Pinpoint the cell where the given text exists, returning its (x, y) midpoint coordinate. 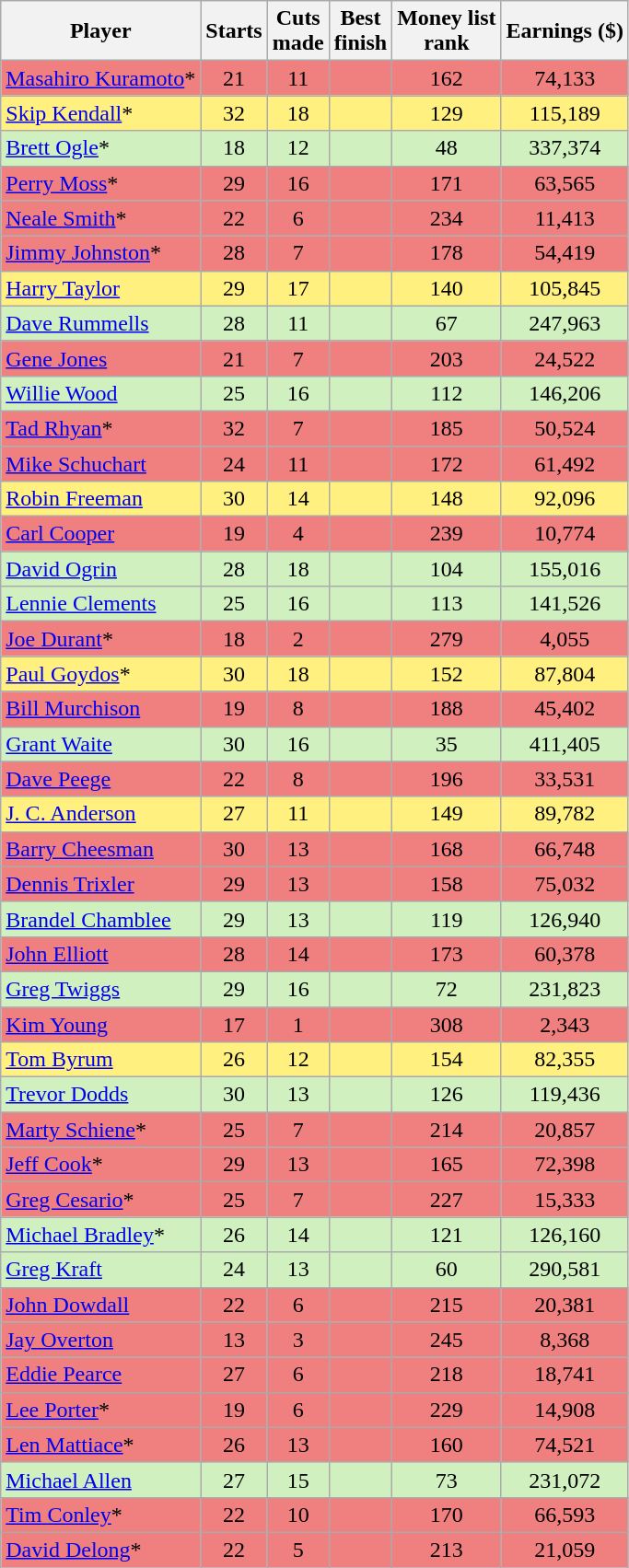
247,963 (565, 323)
Earnings ($) (565, 31)
72,398 (565, 1165)
170 (447, 1515)
218 (447, 1375)
231,072 (565, 1480)
Jeff Cook* (101, 1165)
60,378 (565, 954)
229 (447, 1410)
154 (447, 1060)
8,368 (565, 1340)
Tom Byrum (101, 1060)
Bestfinish (360, 31)
14,908 (565, 1410)
5 (298, 1550)
171 (447, 183)
21,059 (565, 1550)
Marty Schiene* (101, 1130)
Neale Smith* (101, 218)
Masahiro Kuramoto* (101, 78)
74,521 (565, 1445)
140 (447, 288)
Barry Cheesman (101, 849)
149 (447, 814)
119 (447, 919)
126,160 (565, 1235)
Tad Rhyan* (101, 428)
15 (298, 1480)
Starts (234, 31)
231,823 (565, 989)
Jay Overton (101, 1340)
Money listrank (447, 31)
David Delong* (101, 1550)
Greg Kraft (101, 1270)
3 (298, 1340)
214 (447, 1130)
172 (447, 463)
Dave Peege (101, 779)
279 (447, 639)
165 (447, 1165)
121 (447, 1235)
2 (298, 639)
239 (447, 534)
67 (447, 323)
60 (447, 1270)
15,333 (565, 1200)
104 (447, 569)
105,845 (565, 288)
20,381 (565, 1305)
Greg Cesario* (101, 1200)
126 (447, 1095)
35 (447, 744)
John Elliott (101, 954)
Perry Moss* (101, 183)
72 (447, 989)
234 (447, 218)
2,343 (565, 1025)
Mike Schuchart (101, 463)
290,581 (565, 1270)
10,774 (565, 534)
Bill Murchison (101, 709)
David Ogrin (101, 569)
Gene Jones (101, 358)
148 (447, 499)
Willie Wood (101, 393)
66,748 (565, 849)
160 (447, 1445)
Paul Goydos* (101, 674)
Dave Rummells (101, 323)
Michael Allen (101, 1480)
411,405 (565, 744)
196 (447, 779)
Michael Bradley* (101, 1235)
Carl Cooper (101, 534)
152 (447, 674)
155,016 (565, 569)
J. C. Anderson (101, 814)
73 (447, 1480)
Kim Young (101, 1025)
Joe Durant* (101, 639)
Dennis Trixler (101, 884)
245 (447, 1340)
Skip Kendall* (101, 113)
113 (447, 604)
158 (447, 884)
61,492 (565, 463)
11,413 (565, 218)
74,133 (565, 78)
Player (101, 31)
215 (447, 1305)
20,857 (565, 1130)
119,436 (565, 1095)
4 (298, 534)
1 (298, 1025)
Trevor Dodds (101, 1095)
227 (447, 1200)
115,189 (565, 113)
John Dowdall (101, 1305)
Len Mattiace* (101, 1445)
178 (447, 253)
75,032 (565, 884)
203 (447, 358)
54,419 (565, 253)
Brandel Chamblee (101, 919)
45,402 (565, 709)
82,355 (565, 1060)
Lennie Clements (101, 604)
129 (447, 113)
141,526 (565, 604)
50,524 (565, 428)
Robin Freeman (101, 499)
Lee Porter* (101, 1410)
162 (447, 78)
24,522 (565, 358)
33,531 (565, 779)
188 (447, 709)
Brett Ogle* (101, 148)
87,804 (565, 674)
92,096 (565, 499)
18,741 (565, 1375)
337,374 (565, 148)
146,206 (565, 393)
Harry Taylor (101, 288)
66,593 (565, 1515)
126,940 (565, 919)
Jimmy Johnston* (101, 253)
63,565 (565, 183)
213 (447, 1550)
112 (447, 393)
Greg Twiggs (101, 989)
Grant Waite (101, 744)
308 (447, 1025)
168 (447, 849)
173 (447, 954)
Tim Conley* (101, 1515)
10 (298, 1515)
Eddie Pearce (101, 1375)
185 (447, 428)
89,782 (565, 814)
48 (447, 148)
Cutsmade (298, 31)
4,055 (565, 639)
